Output the (x, y) coordinate of the center of the cell containing the given text.  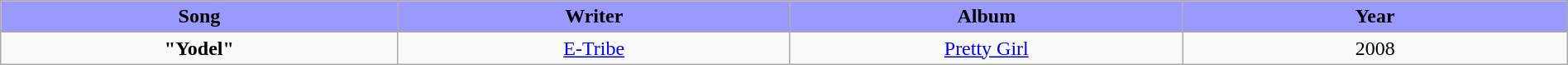
E-Tribe (594, 48)
Year (1374, 17)
Pretty Girl (986, 48)
2008 (1374, 48)
Writer (594, 17)
"Yodel" (199, 48)
Album (986, 17)
Song (199, 17)
